Capture the cell that displays the provided text and extract its (x, y) central coordinate. 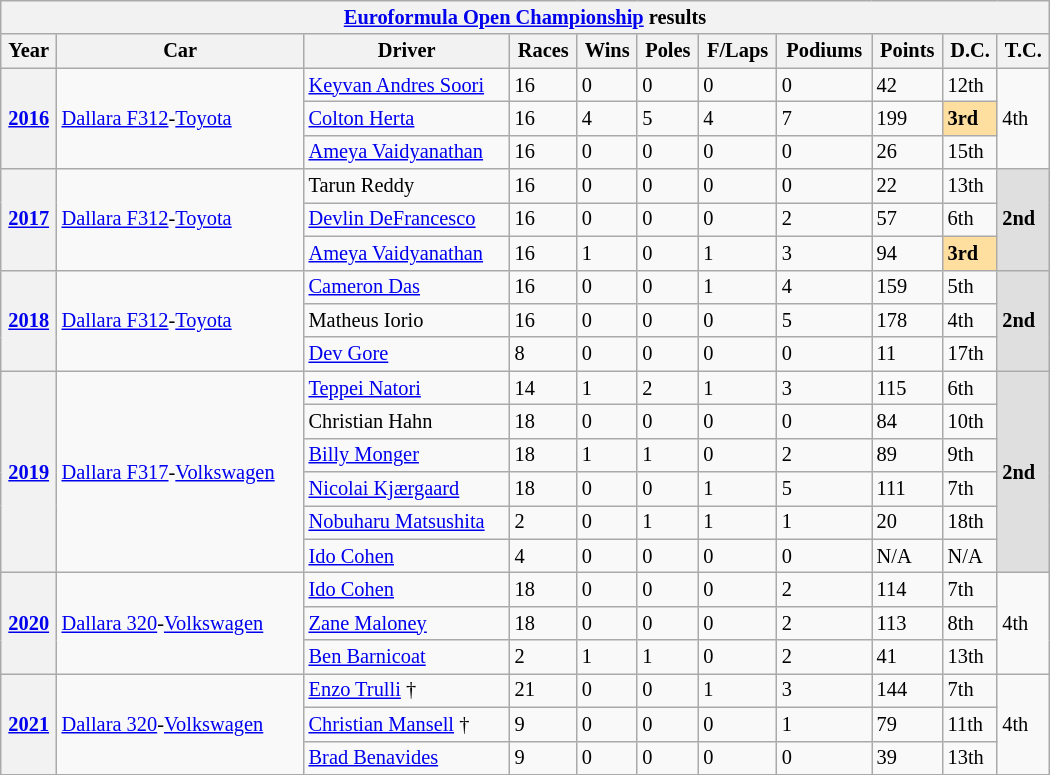
114 (908, 589)
Points (908, 51)
Zane Maloney (407, 623)
2017 (29, 220)
Matheus Iorio (407, 320)
Cameron Das (407, 287)
Christian Hahn (407, 421)
17th (970, 354)
Billy Monger (407, 455)
178 (908, 320)
Nobuharu Matsushita (407, 522)
2020 (29, 622)
159 (908, 287)
Enzo Trulli † (407, 690)
15th (970, 152)
11 (908, 354)
2016 (29, 118)
57 (908, 219)
Euroformula Open Championship results (525, 17)
41 (908, 657)
5th (970, 287)
7 (824, 118)
Podiums (824, 51)
Driver (407, 51)
21 (544, 690)
113 (908, 623)
84 (908, 421)
D.C. (970, 51)
94 (908, 253)
10th (970, 421)
2021 (29, 724)
Car (180, 51)
39 (908, 758)
Ben Barnicoat (407, 657)
Dallara F317-Volkswagen (180, 472)
Poles (668, 51)
20 (908, 522)
8 (544, 354)
18th (970, 522)
79 (908, 724)
9th (970, 455)
F/Laps (738, 51)
T.C. (1023, 51)
111 (908, 489)
42 (908, 85)
Wins (608, 51)
Teppei Natori (407, 388)
Tarun Reddy (407, 186)
2019 (29, 472)
Christian Mansell † (407, 724)
Dev Gore (407, 354)
199 (908, 118)
Races (544, 51)
26 (908, 152)
2018 (29, 320)
Brad Benavides (407, 758)
Keyvan Andres Soori (407, 85)
12th (970, 85)
Devlin DeFrancesco (407, 219)
22 (908, 186)
89 (908, 455)
8th (970, 623)
Colton Herta (407, 118)
14 (544, 388)
Nicolai Kjærgaard (407, 489)
115 (908, 388)
11th (970, 724)
144 (908, 690)
Year (29, 51)
